Search for the cell housing the specified text and yield its (X, Y) center coordinate. 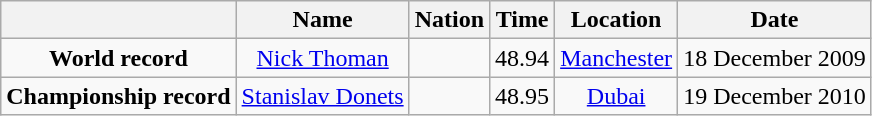
Stanislav Donets (322, 96)
19 December 2010 (775, 96)
Location (616, 20)
48.95 (522, 96)
Manchester (616, 58)
Name (322, 20)
Time (522, 20)
48.94 (522, 58)
18 December 2009 (775, 58)
Nation (449, 20)
Nick Thoman (322, 58)
World record (118, 58)
Championship record (118, 96)
Date (775, 20)
Dubai (616, 96)
